Scan for the cell matching the given text and deliver its (x, y) coordinate at center. 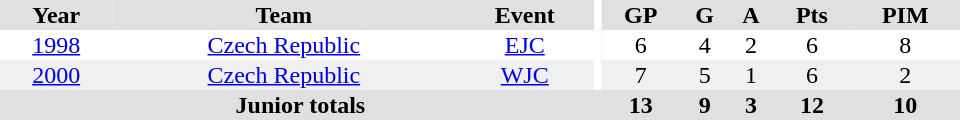
4 (705, 45)
13 (641, 105)
PIM (905, 15)
EJC (524, 45)
Team (284, 15)
7 (641, 75)
8 (905, 45)
2000 (56, 75)
5 (705, 75)
GP (641, 15)
9 (705, 105)
1998 (56, 45)
10 (905, 105)
12 (812, 105)
3 (752, 105)
Event (524, 15)
G (705, 15)
Pts (812, 15)
1 (752, 75)
A (752, 15)
Junior totals (300, 105)
WJC (524, 75)
Year (56, 15)
